Determine the [X, Y] coordinate at the center of the cell enclosing the given text.  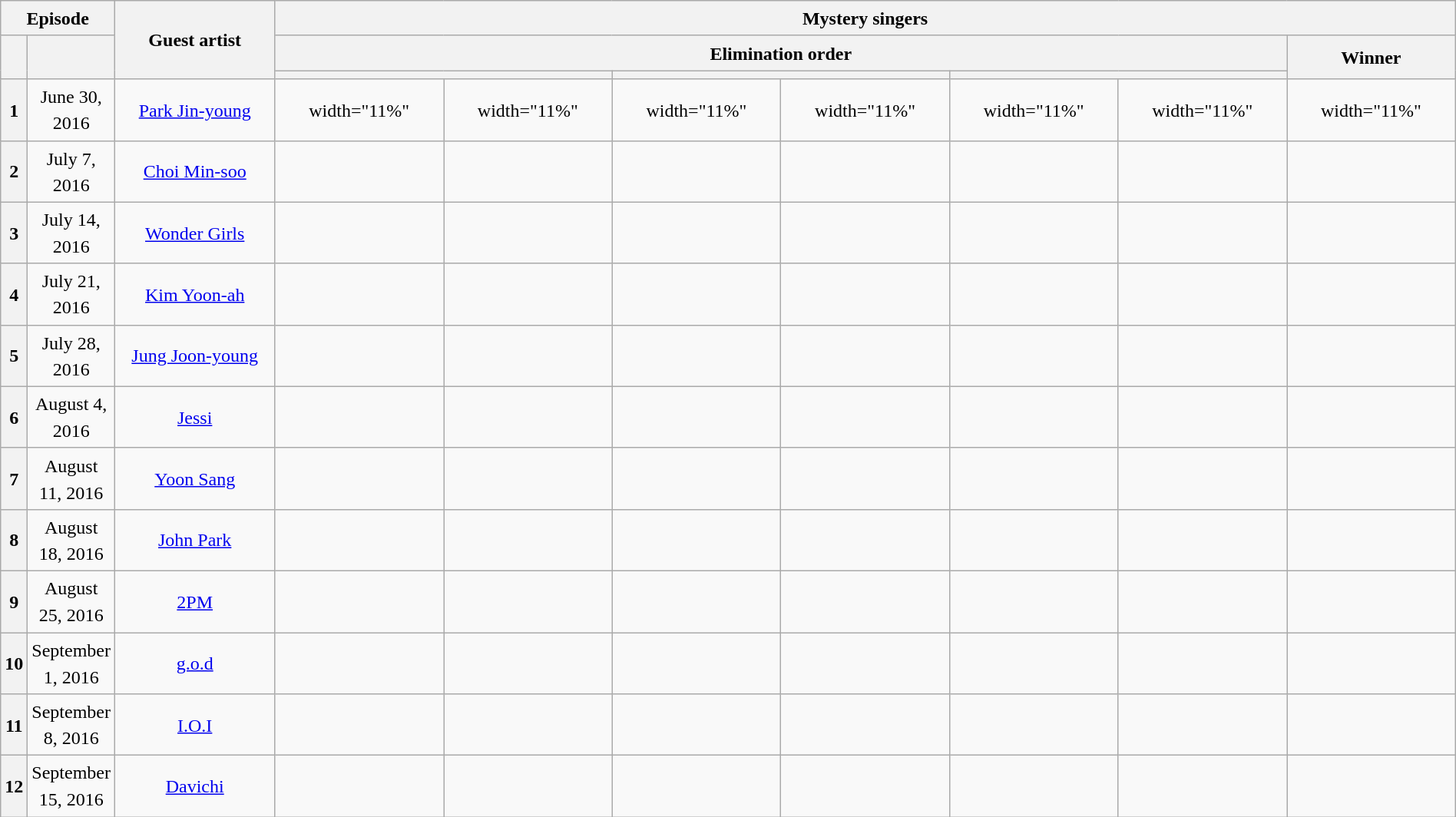
2 [14, 171]
John Park [195, 540]
September 15, 2016 [71, 786]
August 11, 2016 [71, 478]
Winner [1372, 57]
10 [14, 663]
Guest artist [195, 40]
August 18, 2016 [71, 540]
Elimination order [781, 53]
5 [14, 356]
Choi Min-soo [195, 171]
June 30, 2016 [71, 110]
11 [14, 725]
9 [14, 601]
Jessi [195, 417]
I.O.I [195, 725]
4 [14, 294]
Park Jin-young [195, 110]
2PM [195, 601]
July 7, 2016 [71, 171]
8 [14, 540]
July 14, 2016 [71, 233]
Episode [58, 18]
Kim Yoon-ah [195, 294]
Jung Joon-young [195, 356]
July 21, 2016 [71, 294]
Wonder Girls [195, 233]
3 [14, 233]
September 1, 2016 [71, 663]
g.o.d [195, 663]
1 [14, 110]
7 [14, 478]
September 8, 2016 [71, 725]
12 [14, 786]
Mystery singers [865, 18]
August 25, 2016 [71, 601]
6 [14, 417]
August 4, 2016 [71, 417]
Davichi [195, 786]
Yoon Sang [195, 478]
July 28, 2016 [71, 356]
